Detect which cell encompasses the target text, then output its [X, Y] center coordinate. 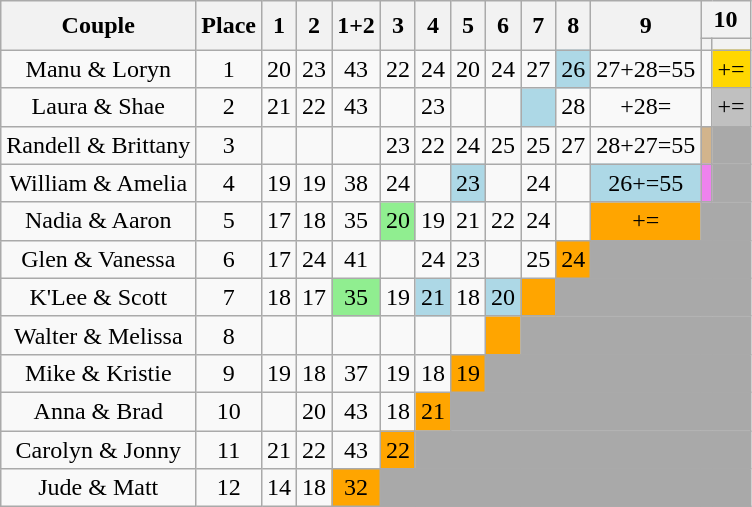
26+=55 [646, 183]
+28= [646, 107]
Jude & Matt [98, 488]
1+2 [356, 26]
12 [229, 488]
Couple [98, 26]
Randell & Brittany [98, 145]
William & Amelia [98, 183]
Nadia & Aaron [98, 221]
Mike & Kristie [98, 373]
Laura & Shae [98, 107]
14 [278, 488]
37 [356, 373]
Place [229, 26]
K'Lee & Scott [98, 297]
27+28=55 [646, 69]
Glen & Vanessa [98, 259]
Carolyn & Jonny [98, 449]
41 [356, 259]
Walter & Melissa [98, 335]
28 [574, 107]
28+27=55 [646, 145]
32 [356, 488]
26 [574, 69]
11 [229, 449]
38 [356, 183]
Manu & Loryn [98, 69]
Anna & Brad [98, 411]
